From the cell containing the given text, extract its center point as (X, Y) coordinate. 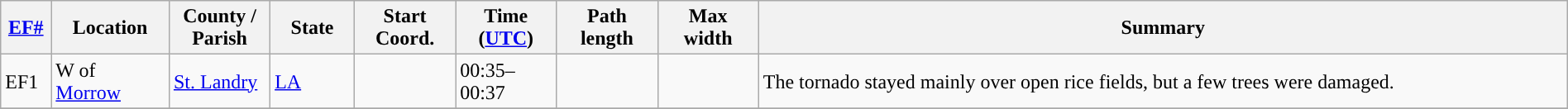
State (313, 28)
EF# (26, 28)
00:35–00:37 (506, 81)
County / Parish (219, 28)
Path length (607, 28)
Max width (708, 28)
EF1 (26, 81)
Location (111, 28)
The tornado stayed mainly over open rice fields, but a few trees were damaged. (1163, 81)
Start Coord. (404, 28)
LA (313, 81)
W of Morrow (111, 81)
Summary (1163, 28)
Time (UTC) (506, 28)
St. Landry (219, 81)
